Find where the given text appears and provide that cell's center as [X, Y] coordinate. 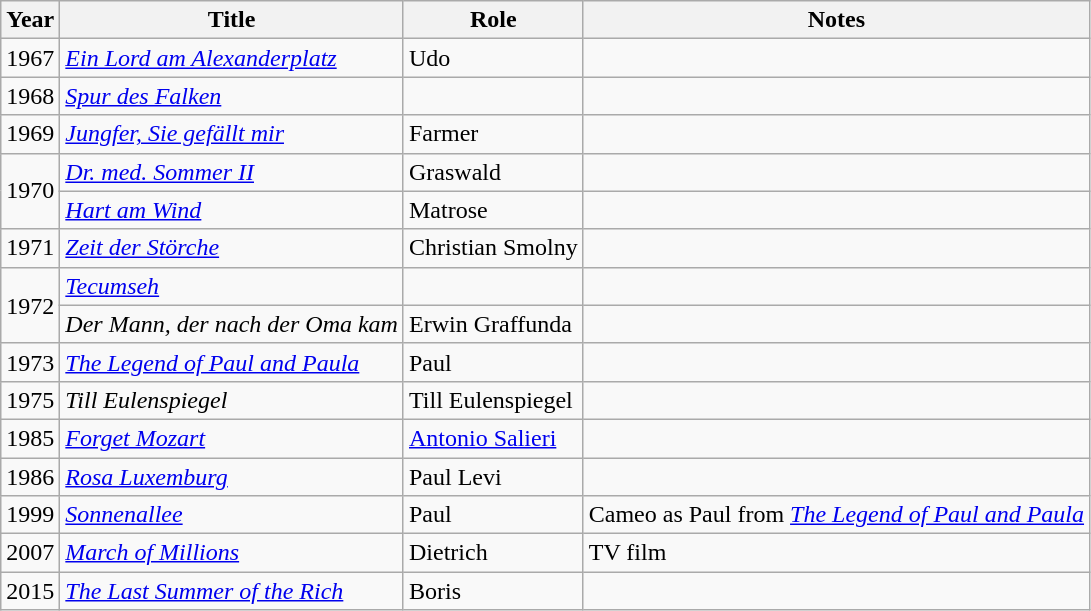
TV film [836, 553]
Antonio Salieri [493, 438]
Udo [493, 58]
Der Mann, der nach der Oma kam [232, 324]
Year [30, 20]
Hart am Wind [232, 210]
1968 [30, 96]
1970 [30, 191]
Title [232, 20]
Spur des Falken [232, 96]
1999 [30, 515]
Ein Lord am Alexanderplatz [232, 58]
Sonnenallee [232, 515]
The Legend of Paul and Paula [232, 362]
1975 [30, 400]
Paul Levi [493, 477]
1969 [30, 134]
Jungfer, Sie gefällt mir [232, 134]
Matrose [493, 210]
2007 [30, 553]
1973 [30, 362]
Rosa Luxemburg [232, 477]
Role [493, 20]
Notes [836, 20]
1967 [30, 58]
Tecumseh [232, 286]
March of Millions [232, 553]
2015 [30, 591]
The Last Summer of the Rich [232, 591]
Dietrich [493, 553]
1985 [30, 438]
Graswald [493, 172]
1972 [30, 305]
Boris [493, 591]
1971 [30, 248]
Forget Mozart [232, 438]
Dr. med. Sommer II [232, 172]
Erwin Graffunda [493, 324]
Cameo as Paul from The Legend of Paul and Paula [836, 515]
Christian Smolny [493, 248]
1986 [30, 477]
Zeit der Störche [232, 248]
Farmer [493, 134]
